Extract the [x, y] coordinate from the center of the cell holding the provided text.  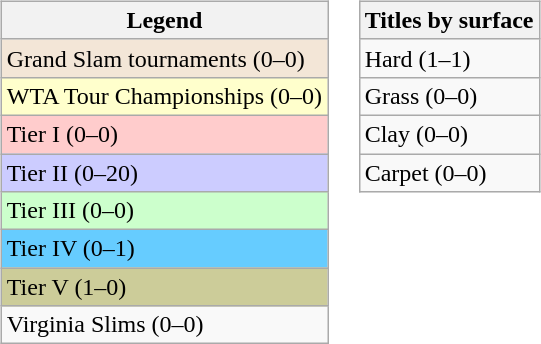
Hard (1–1) [449, 58]
Legend [164, 20]
Tier I (0–0) [164, 134]
Virginia Slims (0–0) [164, 325]
Grand Slam tournaments (0–0) [164, 58]
Tier V (1–0) [164, 287]
Tier IV (0–1) [164, 249]
Clay (0–0) [449, 134]
Grass (0–0) [449, 96]
Titles by surface [449, 20]
WTA Tour Championships (0–0) [164, 96]
Tier III (0–0) [164, 211]
Tier II (0–20) [164, 173]
Carpet (0–0) [449, 173]
